Capture the cell that displays the provided text and extract its (X, Y) central coordinate. 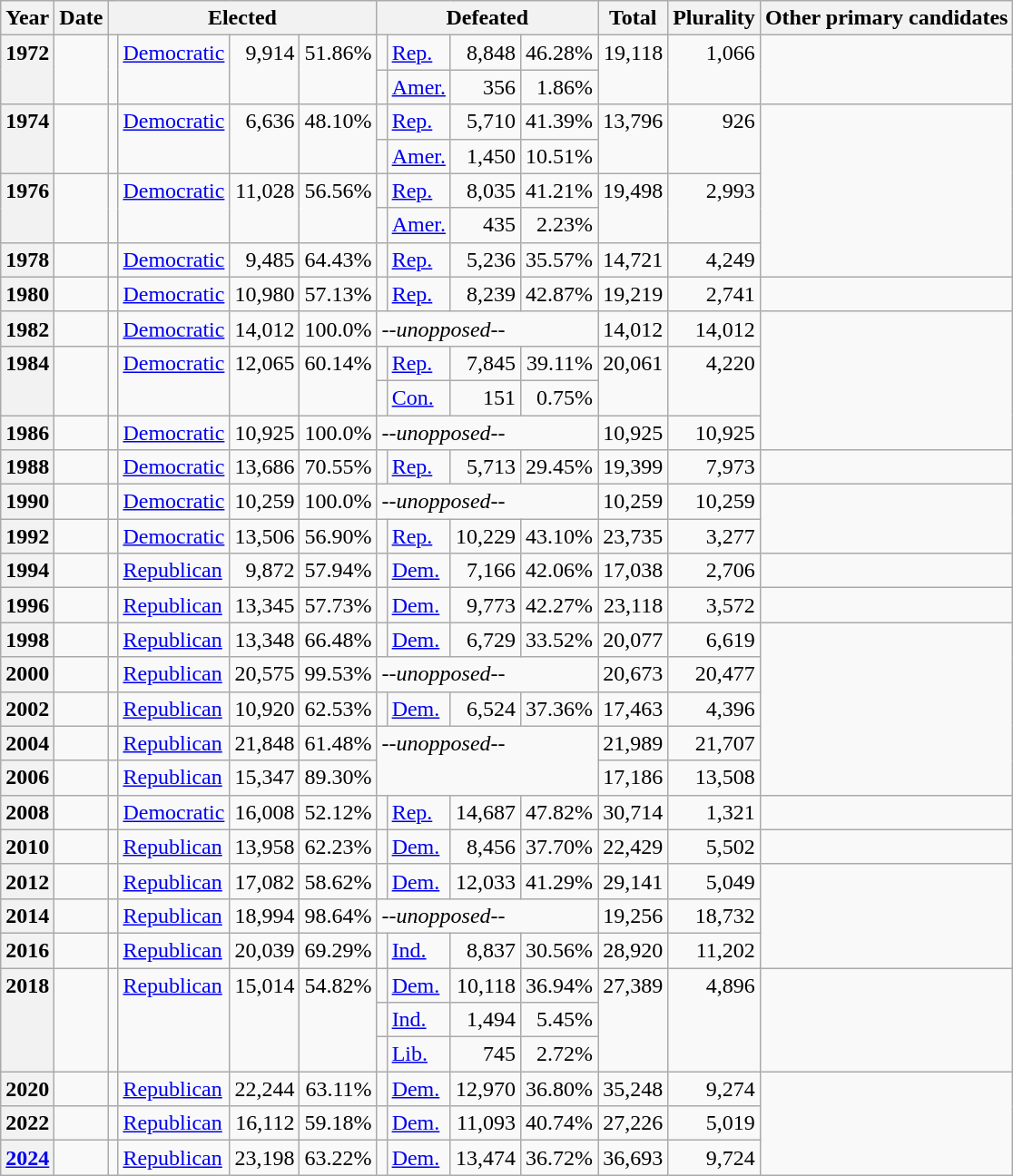
4,896 (714, 1019)
Total (634, 18)
21,848 (265, 743)
20,477 (714, 674)
13,508 (714, 778)
20,673 (634, 674)
63.22% (338, 1158)
9,872 (265, 571)
2002 (27, 709)
1992 (27, 536)
Elected (242, 18)
27,389 (634, 1019)
62.53% (338, 709)
2.23% (559, 225)
69.29% (338, 950)
5,049 (714, 881)
22,429 (634, 847)
1978 (27, 260)
1,066 (714, 70)
1,494 (485, 1020)
17,082 (265, 881)
926 (714, 139)
17,186 (634, 778)
23,198 (265, 1158)
4,396 (714, 709)
2,741 (714, 294)
2016 (27, 950)
8,837 (485, 950)
59.18% (338, 1123)
151 (485, 397)
9,914 (265, 70)
52.12% (338, 812)
7,166 (485, 571)
1990 (27, 502)
2020 (27, 1089)
2,993 (714, 208)
29.45% (559, 467)
19,118 (634, 70)
29,141 (634, 881)
17,038 (634, 571)
47.82% (559, 812)
14,721 (634, 260)
1998 (27, 640)
8,239 (485, 294)
10,980 (265, 294)
5,713 (485, 467)
58.62% (338, 881)
3,572 (714, 605)
57.94% (338, 571)
13,686 (265, 467)
2,706 (714, 571)
20,077 (634, 640)
60.14% (338, 380)
16,008 (265, 812)
35,248 (634, 1089)
42.27% (559, 605)
Date (82, 18)
57.73% (338, 605)
61.48% (338, 743)
22,244 (265, 1089)
11,202 (714, 950)
18,994 (265, 916)
16,112 (265, 1123)
13,796 (634, 139)
6,636 (265, 139)
30,714 (634, 812)
1,321 (714, 812)
6,524 (485, 709)
89.30% (338, 778)
39.11% (559, 363)
1982 (27, 328)
5,710 (485, 122)
3,277 (714, 536)
13,506 (265, 536)
14,687 (485, 812)
2010 (27, 847)
13,345 (265, 605)
1984 (27, 380)
51.86% (338, 70)
0.75% (559, 397)
12,970 (485, 1089)
15,347 (265, 778)
36.94% (559, 985)
8,848 (485, 53)
35.57% (559, 260)
41.21% (559, 191)
11,028 (265, 208)
Defeated (487, 18)
56.56% (338, 208)
18,732 (714, 916)
2004 (27, 743)
36.80% (559, 1089)
23,118 (634, 605)
Lib. (418, 1054)
5,502 (714, 847)
1980 (27, 294)
46.28% (559, 53)
2022 (27, 1123)
6,729 (485, 640)
2024 (27, 1158)
42.06% (559, 571)
64.43% (338, 260)
2014 (27, 916)
435 (485, 225)
20,039 (265, 950)
2.72% (559, 1054)
12,065 (265, 380)
1,450 (485, 156)
4,220 (714, 380)
1.86% (559, 87)
5,019 (714, 1123)
21,707 (714, 743)
2012 (27, 881)
33.52% (559, 640)
20,061 (634, 380)
10,229 (485, 536)
10.51% (559, 156)
19,399 (634, 467)
15,014 (265, 1019)
1974 (27, 139)
19,498 (634, 208)
11,093 (485, 1123)
48.10% (338, 139)
21,989 (634, 743)
5.45% (559, 1020)
5,236 (485, 260)
62.23% (338, 847)
9,773 (485, 605)
7,845 (485, 363)
2000 (27, 674)
1994 (27, 571)
9,274 (714, 1089)
56.90% (338, 536)
10,118 (485, 985)
9,724 (714, 1158)
41.29% (559, 881)
2008 (27, 812)
54.82% (338, 1019)
Year (27, 18)
Con. (418, 397)
17,463 (634, 709)
66.48% (338, 640)
Plurality (714, 18)
28,920 (634, 950)
43.10% (559, 536)
41.39% (559, 122)
19,219 (634, 294)
12,033 (485, 881)
27,226 (634, 1123)
1986 (27, 433)
2006 (27, 778)
2018 (27, 1019)
36.72% (559, 1158)
20,575 (265, 674)
13,474 (485, 1158)
40.74% (559, 1123)
6,619 (714, 640)
23,735 (634, 536)
98.64% (338, 916)
30.56% (559, 950)
13,348 (265, 640)
1976 (27, 208)
57.13% (338, 294)
8,456 (485, 847)
7,973 (714, 467)
99.53% (338, 674)
1996 (27, 605)
42.87% (559, 294)
Other primary candidates (886, 18)
8,035 (485, 191)
4,249 (714, 260)
37.70% (559, 847)
1972 (27, 70)
356 (485, 87)
10,920 (265, 709)
19,256 (634, 916)
9,485 (265, 260)
70.55% (338, 467)
745 (485, 1054)
63.11% (338, 1089)
13,958 (265, 847)
37.36% (559, 709)
36,693 (634, 1158)
1988 (27, 467)
